For the text-containing cell, return its midpoint in [X, Y] coordinate format. 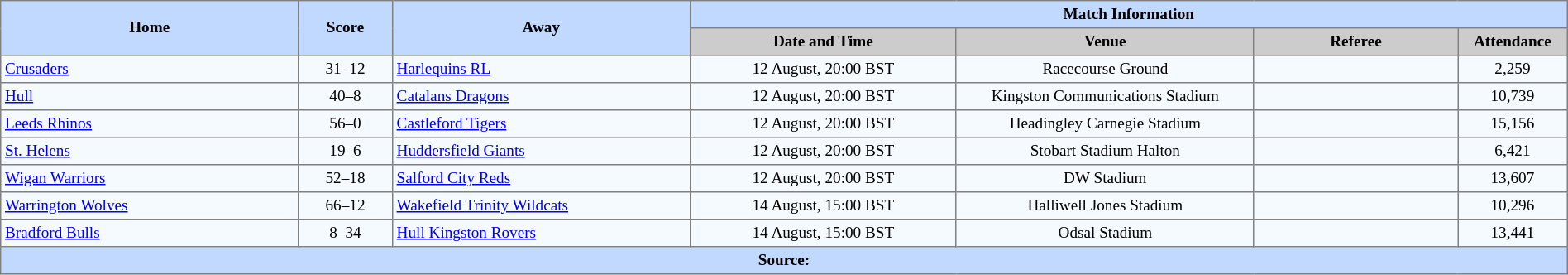
Home [150, 28]
Stobart Stadium Halton [1105, 151]
Headingley Carnegie Stadium [1105, 124]
Bradford Bulls [150, 234]
Date and Time [823, 41]
13,441 [1513, 234]
Attendance [1513, 41]
Kingston Communications Stadium [1105, 96]
Score [346, 28]
Castleford Tigers [541, 124]
Harlequins RL [541, 70]
10,296 [1513, 205]
Hull Kingston Rovers [541, 234]
2,259 [1513, 70]
Wigan Warriors [150, 179]
Away [541, 28]
15,156 [1513, 124]
DW Stadium [1105, 179]
Salford City Reds [541, 179]
56–0 [346, 124]
31–12 [346, 70]
Hull [150, 96]
Racecourse Ground [1105, 70]
13,607 [1513, 179]
Referee [1355, 41]
19–6 [346, 151]
Leeds Rhinos [150, 124]
Huddersfield Giants [541, 151]
Catalans Dragons [541, 96]
66–12 [346, 205]
Wakefield Trinity Wildcats [541, 205]
Warrington Wolves [150, 205]
6,421 [1513, 151]
10,739 [1513, 96]
Halliwell Jones Stadium [1105, 205]
Odsal Stadium [1105, 234]
Crusaders [150, 70]
Match Information [1128, 15]
40–8 [346, 96]
Venue [1105, 41]
St. Helens [150, 151]
8–34 [346, 234]
52–18 [346, 179]
Source: [784, 260]
